Pinpoint the cell where the given text exists, returning its [x, y] midpoint coordinate. 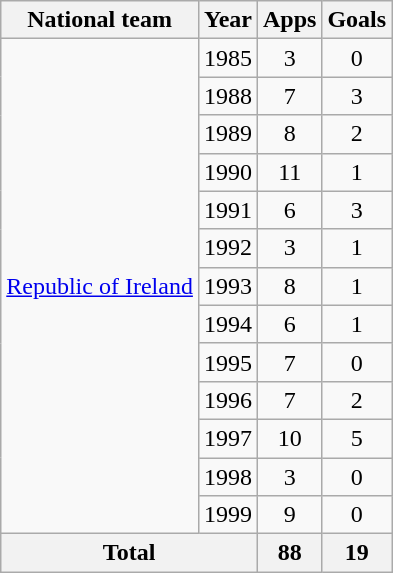
1994 [228, 324]
1999 [228, 515]
National team [100, 20]
1995 [228, 362]
Republic of Ireland [100, 286]
1996 [228, 400]
1991 [228, 210]
10 [289, 438]
Goals [357, 20]
Apps [289, 20]
1997 [228, 438]
Year [228, 20]
1992 [228, 248]
1988 [228, 96]
9 [289, 515]
88 [289, 553]
1993 [228, 286]
19 [357, 553]
1990 [228, 172]
Total [130, 553]
1985 [228, 58]
1998 [228, 477]
1989 [228, 134]
11 [289, 172]
5 [357, 438]
